Determine the (x, y) coordinate at the center of the cell enclosing the given text.  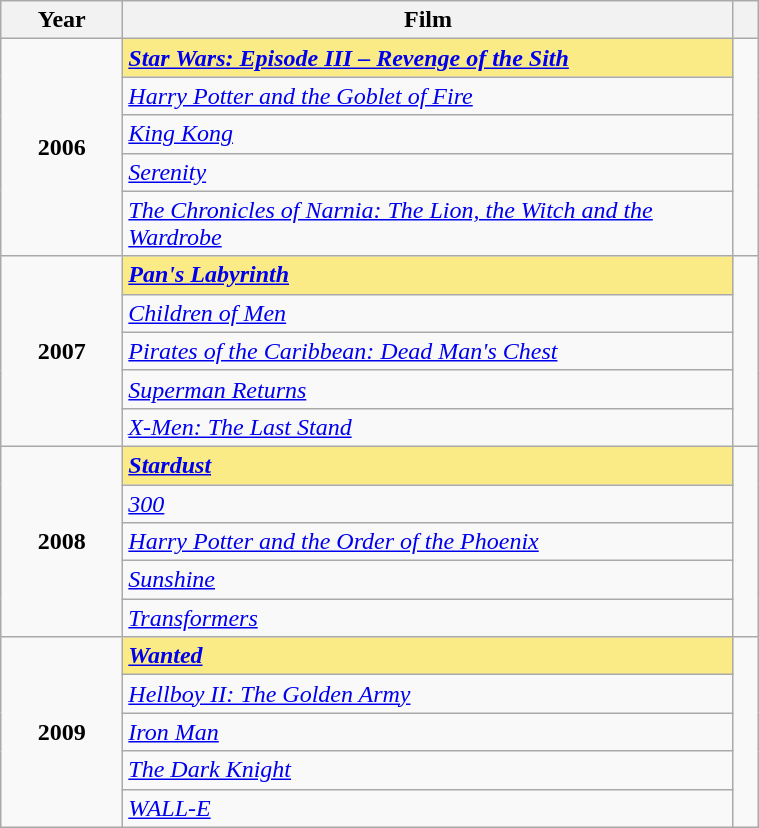
Star Wars: Episode III – Revenge of the Sith (428, 58)
Pirates of the Caribbean: Dead Man's Chest (428, 351)
X-Men: The Last Stand (428, 427)
Year (62, 20)
Stardust (428, 465)
2008 (62, 541)
Children of Men (428, 313)
Pan's Labyrinth (428, 275)
The Chronicles of Narnia: The Lion, the Witch and the Wardrobe (428, 224)
Sunshine (428, 580)
2006 (62, 148)
Superman Returns (428, 389)
The Dark Knight (428, 770)
300 (428, 503)
Wanted (428, 656)
King Kong (428, 134)
Serenity (428, 172)
Transformers (428, 618)
Film (428, 20)
WALL-E (428, 808)
2009 (62, 732)
Hellboy II: The Golden Army (428, 694)
Harry Potter and the Order of the Phoenix (428, 542)
Iron Man (428, 732)
2007 (62, 351)
Harry Potter and the Goblet of Fire (428, 96)
